Output the (x, y) coordinate of the center of the cell containing the given text.  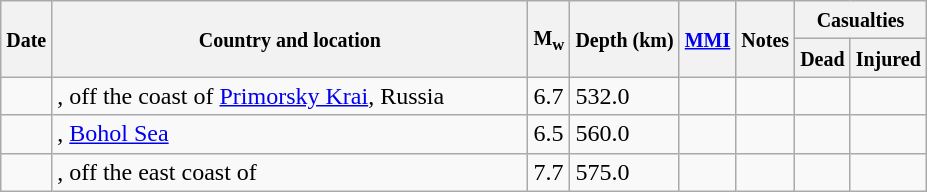
Casualties (861, 20)
Injured (888, 58)
Mw (549, 39)
Depth (km) (624, 39)
, off the east coast of (290, 172)
7.7 (549, 172)
Country and location (290, 39)
MMI (708, 39)
Date (26, 39)
, off the coast of Primorsky Krai, Russia (290, 96)
Notes (766, 39)
6.7 (549, 96)
575.0 (624, 172)
, Bohol Sea (290, 134)
532.0 (624, 96)
Dead (823, 58)
560.0 (624, 134)
6.5 (549, 134)
